From the cell containing the given text, extract its center point as (X, Y) coordinate. 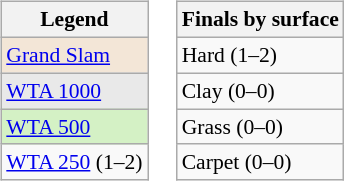
Hard (1–2) (260, 55)
Carpet (0–0) (260, 162)
Grass (0–0) (260, 127)
Grand Slam (74, 55)
Legend (74, 20)
Finals by surface (260, 20)
WTA 250 (1–2) (74, 162)
WTA 1000 (74, 91)
WTA 500 (74, 127)
Clay (0–0) (260, 91)
